For the text-containing cell, return its midpoint in (X, Y) coordinate format. 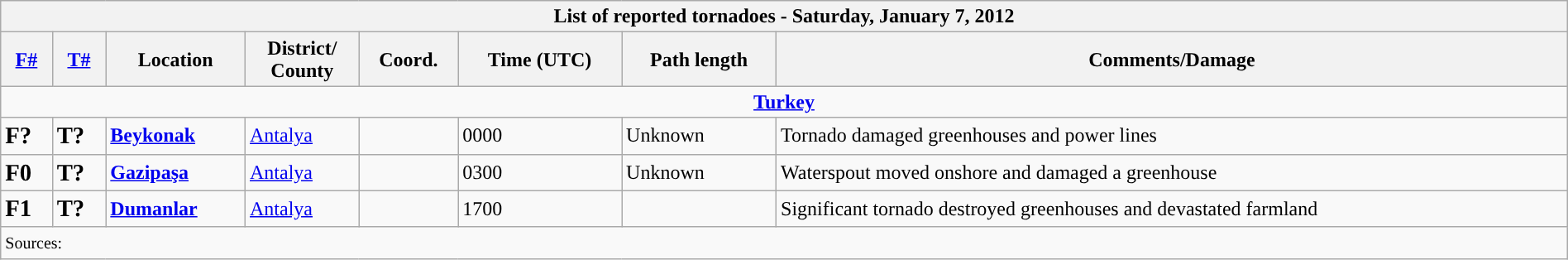
Tornado damaged greenhouses and power lines (1173, 136)
Gazipaşa (175, 172)
Path length (700, 60)
Comments/Damage (1173, 60)
Beykonak (175, 136)
Waterspout moved onshore and damaged a greenhouse (1173, 172)
Location (175, 60)
Dumanlar (175, 209)
F1 (26, 209)
Turkey (784, 102)
Coord. (409, 60)
1700 (540, 209)
F# (26, 60)
Significant tornado destroyed greenhouses and devastated farmland (1173, 209)
F0 (26, 172)
List of reported tornadoes - Saturday, January 7, 2012 (784, 17)
District/County (303, 60)
0300 (540, 172)
F? (26, 136)
Sources: (784, 243)
0000 (540, 136)
Time (UTC) (540, 60)
T# (79, 60)
